Locate the cell with the specified text and output its [x, y] center coordinate. 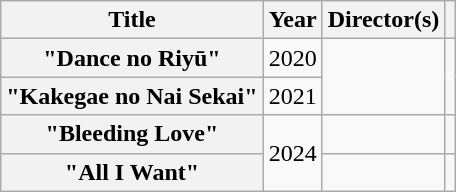
Year [292, 20]
Director(s) [384, 20]
"Dance no Riyū" [132, 58]
2021 [292, 96]
Title [132, 20]
"All I Want" [132, 172]
"Bleeding Love" [132, 134]
"Kakegae no Nai Sekai" [132, 96]
2024 [292, 153]
2020 [292, 58]
